From the cell containing the given text, extract its center point as (X, Y) coordinate. 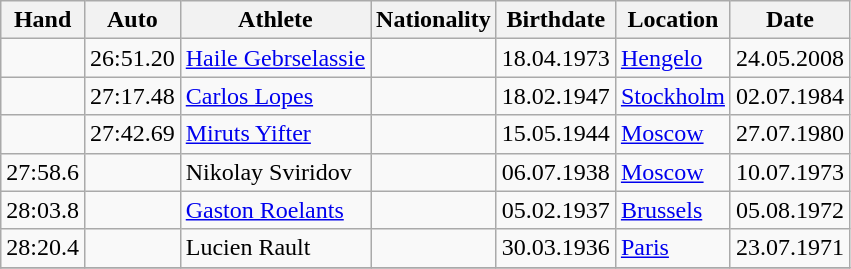
28:20.4 (43, 248)
Stockholm (672, 96)
Haile Gebrselassie (275, 58)
27.07.1980 (790, 134)
27:42.69 (132, 134)
05.08.1972 (790, 210)
28:03.8 (43, 210)
Hengelo (672, 58)
Brussels (672, 210)
Location (672, 20)
Nikolay Sviridov (275, 172)
Date (790, 20)
Lucien Rault (275, 248)
24.05.2008 (790, 58)
15.05.1944 (556, 134)
Nationality (434, 20)
26:51.20 (132, 58)
10.07.1973 (790, 172)
27:58.6 (43, 172)
Gaston Roelants (275, 210)
Carlos Lopes (275, 96)
Miruts Yifter (275, 134)
Hand (43, 20)
Athlete (275, 20)
23.07.1971 (790, 248)
30.03.1936 (556, 248)
Auto (132, 20)
27:17.48 (132, 96)
05.02.1937 (556, 210)
18.02.1947 (556, 96)
18.04.1973 (556, 58)
02.07.1984 (790, 96)
06.07.1938 (556, 172)
Birthdate (556, 20)
Paris (672, 248)
